Detect which cell encompasses the target text, then output its [x, y] center coordinate. 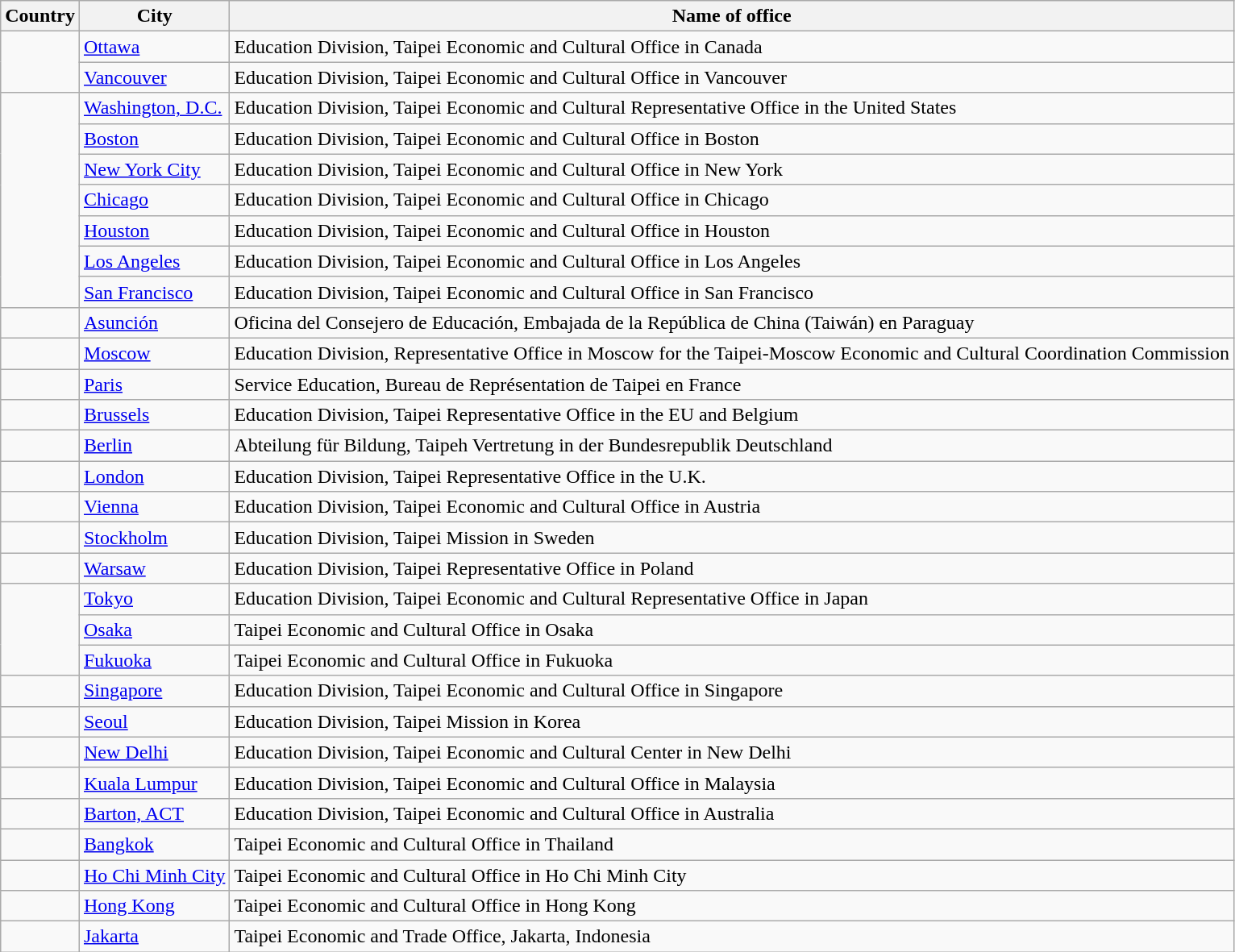
Vancouver [154, 77]
Education Division, Taipei Economic and Cultural Office in Canada [732, 47]
Ho Chi Minh City [154, 875]
Bangkok [154, 844]
Los Angeles [154, 261]
Oficina del Consejero de Educación, Embajada de la República de China (Taiwán) en Paraguay [732, 322]
Singapore [154, 691]
Houston [154, 231]
Education Division, Taipei Representative Office in the U.K. [732, 476]
Stockholm [154, 538]
Education Division, Taipei Representative Office in Poland [732, 568]
Brussels [154, 415]
New Delhi [154, 752]
Kuala Lumpur [154, 783]
Service Education, Bureau de Représentation de Taipei en France [732, 385]
City [154, 16]
Education Division, Taipei Economic and Cultural Office in Houston [732, 231]
Education Division, Taipei Economic and Cultural Office in Chicago [732, 200]
Education Division, Taipei Mission in Sweden [732, 538]
Education Division, Taipei Economic and Cultural Office in Los Angeles [732, 261]
Barton, ACT [154, 813]
Education Division, Taipei Economic and Cultural Office in Vancouver [732, 77]
Warsaw [154, 568]
Taipei Economic and Cultural Office in Fukuoka [732, 660]
Education Division, Taipei Economic and Cultural Office in New York [732, 169]
Asunción [154, 322]
San Francisco [154, 292]
Taipei Economic and Trade Office, Jakarta, Indonesia [732, 937]
Osaka [154, 630]
Education Division, Representative Office in Moscow for the Taipei-Moscow Economic and Cultural Coordination Commission [732, 353]
Fukuoka [154, 660]
Boston [154, 139]
London [154, 476]
Seoul [154, 721]
Name of office [732, 16]
Tokyo [154, 599]
Education Division, Taipei Economic and Cultural Office in Boston [732, 139]
New York City [154, 169]
Education Division, Taipei Economic and Cultural Center in New Delhi [732, 752]
Taipei Economic and Cultural Office in Hong Kong [732, 906]
Education Division, Taipei Economic and Cultural Office in Austria [732, 507]
Country [40, 16]
Education Division, Taipei Mission in Korea [732, 721]
Education Division, Taipei Representative Office in the EU and Belgium [732, 415]
Moscow [154, 353]
Education Division, Taipei Economic and Cultural Office in Singapore [732, 691]
Paris [154, 385]
Berlin [154, 446]
Hong Kong [154, 906]
Education Division, Taipei Economic and Cultural Representative Office in the United States [732, 108]
Education Division, Taipei Economic and Cultural Office in San Francisco [732, 292]
Taipei Economic and Cultural Office in Thailand [732, 844]
Vienna [154, 507]
Abteilung für Bildung, Taipeh Vertretung in der Bundesrepublik Deutschland [732, 446]
Chicago [154, 200]
Education Division, Taipei Economic and Cultural Office in Australia [732, 813]
Jakarta [154, 937]
Taipei Economic and Cultural Office in Ho Chi Minh City [732, 875]
Ottawa [154, 47]
Education Division, Taipei Economic and Cultural Representative Office in Japan [732, 599]
Education Division, Taipei Economic and Cultural Office in Malaysia [732, 783]
Taipei Economic and Cultural Office in Osaka [732, 630]
Washington, D.C. [154, 108]
